Detect which cell encompasses the target text, then output its [x, y] center coordinate. 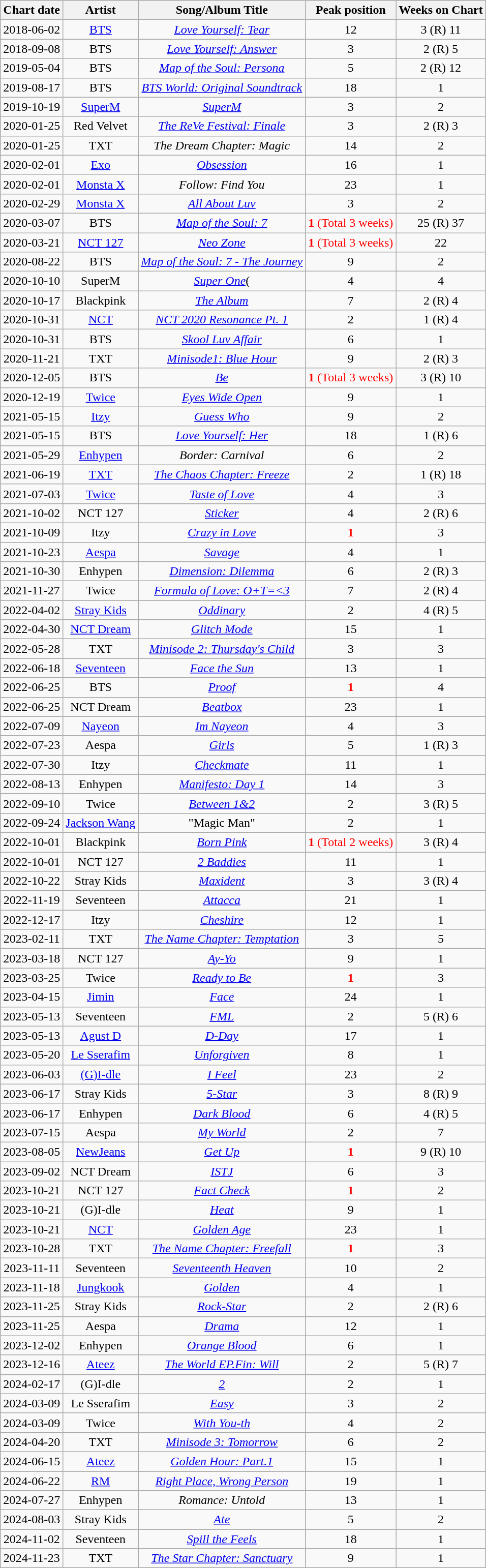
2021-07-03 [32, 494]
8 (R) 9 [441, 1094]
ISTJ [222, 1171]
Minisode 3: Tomorrow [222, 1442]
Sticker [222, 513]
2023-06-03 [32, 1074]
Jimin [101, 997]
2022-11-19 [32, 900]
The Name Chapter: Temptation [222, 939]
2024-08-03 [32, 1520]
Ay-Yo [222, 958]
Neo Zone [222, 243]
Map of the Soul: Persona [222, 68]
1 (R) 18 [441, 474]
Romance: Untold [222, 1500]
2024-04-20 [32, 1442]
Golden Age [222, 1229]
2022-07-30 [32, 765]
I Feel [222, 1074]
Ate [222, 1520]
Golden Hour: Part.1 [222, 1461]
3 (R) 5 [441, 803]
Im Nayeon [222, 726]
24 [351, 997]
Dimension: Dilemma [222, 571]
2019-08-17 [32, 87]
16 [351, 165]
2023-05-20 [32, 1055]
2021-10-23 [32, 552]
With You-th [222, 1423]
Easy [222, 1403]
D-Day [222, 1036]
2022-05-28 [32, 649]
The World EP.Fin: Will [222, 1365]
My World [222, 1132]
2020-03-21 [32, 243]
NewJeans [101, 1152]
Oddinary [222, 610]
Spill the Feels [222, 1539]
2023-09-02 [32, 1171]
2019-05-04 [32, 68]
Golden [222, 1287]
2024-11-23 [32, 1558]
Right Place, Wrong Person [222, 1481]
Agust D [101, 1036]
NCT 2020 Resonance Pt. 1 [222, 320]
Attacca [222, 900]
2023-07-15 [32, 1132]
Savage [222, 552]
The Chaos Chapter: Freeze [222, 474]
The Dream Chapter: Magic [222, 145]
21 [351, 900]
2022-12-17 [32, 920]
2021-05-29 [32, 455]
Map of the Soul: 7 [222, 223]
Love Yourself: Her [222, 436]
All About Luv [222, 203]
2022-04-30 [32, 629]
Ready to Be [222, 978]
Super One( [222, 281]
2024-06-22 [32, 1481]
2021-10-30 [32, 571]
Face [222, 997]
5 (R) 7 [441, 1365]
Maxident [222, 881]
2024-06-15 [32, 1461]
2022-08-13 [32, 784]
2023-04-15 [32, 997]
Chart date [32, 10]
Unforgiven [222, 1055]
1 (Total 2 weeks) [351, 842]
Love Yourself: Tear [222, 29]
Cheshire [222, 920]
Border: Carnival [222, 455]
17 [351, 1036]
2020-12-05 [32, 378]
2021-06-19 [32, 474]
2023-11-18 [32, 1287]
2018-09-08 [32, 49]
22 [441, 243]
Fact Check [222, 1191]
Guess Who [222, 416]
Weeks on Chart [441, 10]
2020-02-29 [32, 203]
Seventeenth Heaven [222, 1268]
2023-12-02 [32, 1345]
"Magic Man" [222, 823]
Map of the Soul: 7 - The Journey [222, 262]
2022-04-02 [32, 610]
Nayeon [101, 726]
2019-10-19 [32, 107]
Drama [222, 1326]
9 (R) 10 [441, 1152]
Red Velvet [101, 126]
8 [351, 1055]
2022-06-18 [32, 668]
Orange Blood [222, 1345]
2022-07-23 [32, 745]
Jungkook [101, 1287]
1 (R) 4 [441, 320]
2024-07-27 [32, 1500]
2020-08-22 [32, 262]
Follow: Find You [222, 184]
Heat [222, 1210]
2018-06-02 [32, 29]
BTS World: Original Soundtrack [222, 87]
2020-10-10 [32, 281]
2020-12-19 [32, 397]
Between 1&2 [222, 803]
Dark Blood [222, 1113]
Crazy in Love [222, 532]
Minisode1: Blue Hour [222, 358]
The Name Chapter: Freefall [222, 1249]
2020-10-17 [32, 300]
Peak position [351, 10]
Born Pink [222, 842]
Jackson Wang [101, 823]
The Album [222, 300]
Song/Album Title [222, 10]
2024-02-17 [32, 1384]
2023-02-11 [32, 939]
5 (R) 6 [441, 1016]
Proof [222, 687]
Manifesto: Day 1 [222, 784]
1 (R) 6 [441, 436]
Rock-Star [222, 1307]
2023-08-05 [32, 1152]
Obsession [222, 165]
2022-09-10 [32, 803]
2 Baddies [222, 862]
The ReVe Festival: Finale [222, 126]
Girls [222, 745]
Love Yourself: Answer [222, 49]
Glitch Mode [222, 629]
10 [351, 1268]
Checkmate [222, 765]
Beatbox [222, 707]
RM [101, 1481]
2 (R) 12 [441, 68]
Taste of Love [222, 494]
5-Star [222, 1094]
2023-12-16 [32, 1365]
2024-11-02 [32, 1539]
2020-11-21 [32, 358]
Be [222, 378]
2021-11-27 [32, 591]
Get Up [222, 1152]
Minisode 2: Thursday's Child [222, 649]
2023-11-11 [32, 1268]
2022-07-09 [32, 726]
2020-03-07 [32, 223]
3 (R) 11 [441, 29]
2023-03-18 [32, 958]
2021-10-02 [32, 513]
2022-10-22 [32, 881]
Artist [101, 10]
2023-03-25 [32, 978]
2 (R) 5 [441, 49]
2022-09-24 [32, 823]
Formula of Love: O+T=<3 [222, 591]
2021-10-09 [32, 532]
2023-10-28 [32, 1249]
1 (R) 3 [441, 745]
19 [351, 1481]
Skool Luv Affair [222, 339]
Eyes Wide Open [222, 397]
3 (R) 10 [441, 378]
Exo [101, 165]
The Star Chapter: Sanctuary [222, 1558]
FML [222, 1016]
Face the Sun [222, 668]
25 (R) 37 [441, 223]
